Identify which cell holds the provided text, then report its [X, Y] central coordinate. 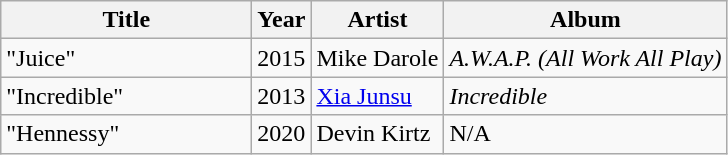
Devin Kirtz [378, 134]
Artist [378, 20]
Year [282, 20]
Title [126, 20]
N/A [586, 134]
Album [586, 20]
Mike Darole [378, 58]
"Hennessy" [126, 134]
Xia Junsu [378, 96]
2020 [282, 134]
2015 [282, 58]
Incredible [586, 96]
"Juice" [126, 58]
"Incredible" [126, 96]
2013 [282, 96]
A.W.A.P. (All Work All Play) [586, 58]
